Detect which cell encompasses the target text, then output its [X, Y] center coordinate. 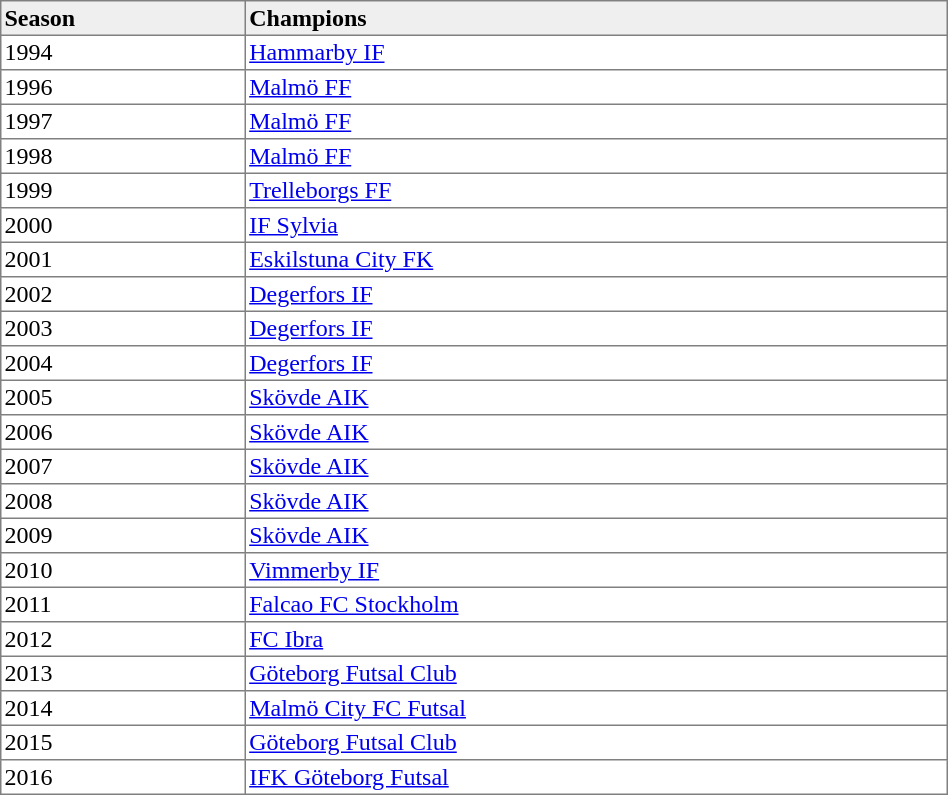
2010 [124, 570]
IFK Göteborg Futsal [596, 777]
2009 [124, 535]
2011 [124, 604]
IF Sylvia [596, 225]
Champions [596, 18]
2000 [124, 225]
Malmö City FC Futsal [596, 708]
Season [124, 18]
1998 [124, 156]
2015 [124, 742]
2013 [124, 673]
2005 [124, 397]
Trelleborgs FF [596, 190]
2007 [124, 466]
Hammarby IF [596, 52]
2006 [124, 432]
2001 [124, 259]
Falcao FC Stockholm [596, 604]
2016 [124, 777]
2012 [124, 639]
1994 [124, 52]
Eskilstuna City FK [596, 259]
2004 [124, 363]
2008 [124, 501]
FC Ibra [596, 639]
1997 [124, 121]
Vimmerby IF [596, 570]
1999 [124, 190]
1996 [124, 87]
2014 [124, 708]
2003 [124, 328]
2002 [124, 294]
